From the cell containing the given text, extract its center point as [X, Y] coordinate. 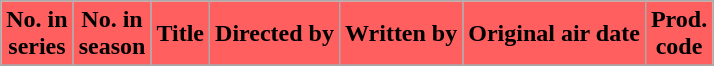
Written by [400, 34]
Original air date [554, 34]
Prod.code [678, 34]
No. inseries [37, 34]
Directed by [275, 34]
Title [180, 34]
No. inseason [112, 34]
